Capture the cell that displays the provided text and extract its [X, Y] central coordinate. 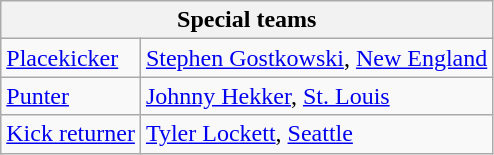
Johnny Hekker, St. Louis [316, 96]
Placekicker [71, 58]
Tyler Lockett, Seattle [316, 134]
Kick returner [71, 134]
Special teams [247, 20]
Stephen Gostkowski, New England [316, 58]
Punter [71, 96]
